Capture the cell that displays the provided text and extract its [x, y] central coordinate. 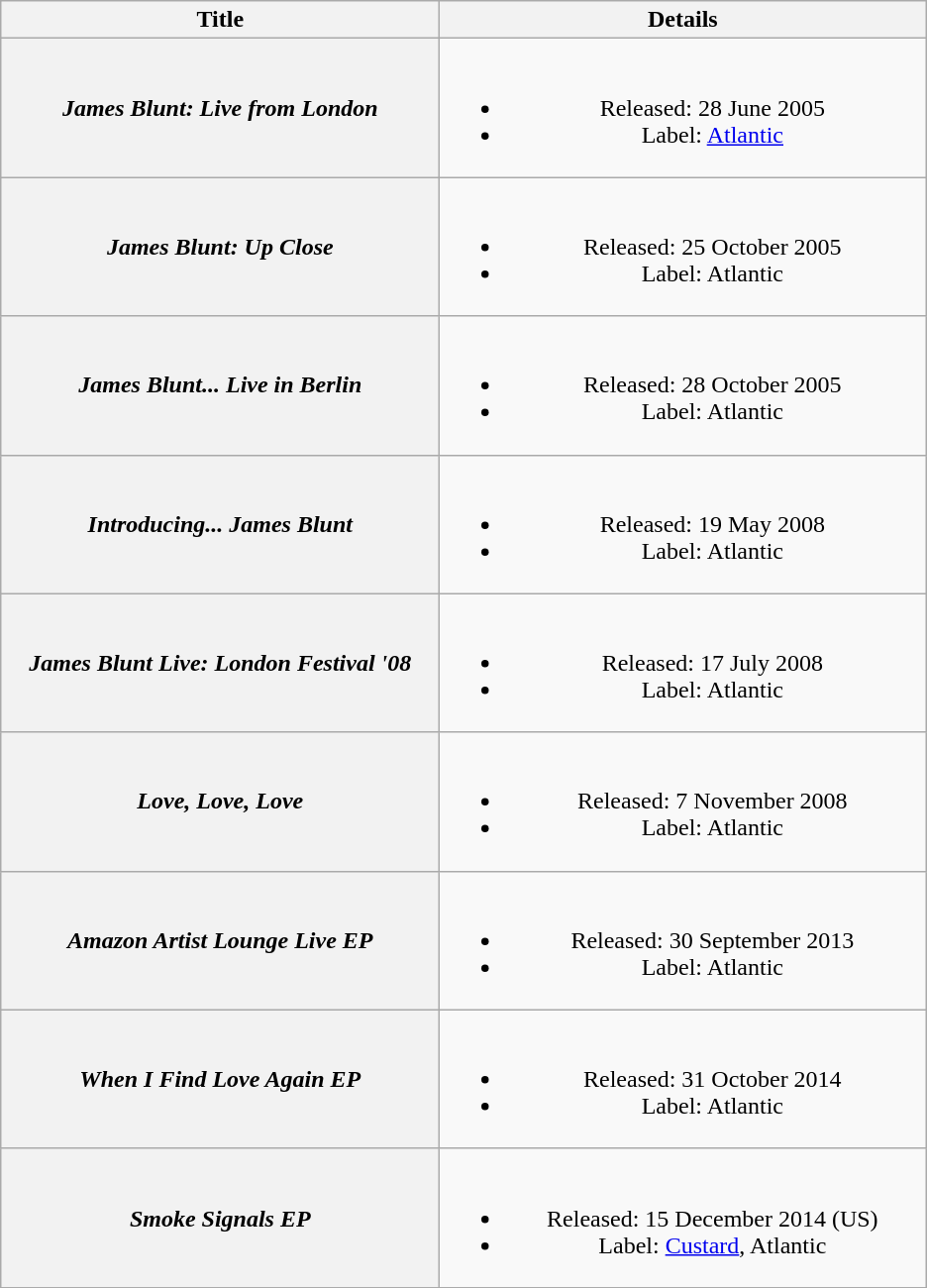
Released: 17 July 2008Label: Atlantic [683, 663]
Details [683, 20]
Released: 7 November 2008Label: Atlantic [683, 802]
Released: 28 June 2005Label: Atlantic [683, 108]
Released: 15 December 2014 (US)Label: Custard, Atlantic [683, 1218]
James Blunt: Up Close [220, 247]
Title [220, 20]
Released: 31 October 2014Label: Atlantic [683, 1079]
Smoke Signals EP [220, 1218]
Released: 28 October 2005Label: Atlantic [683, 385]
Released: 25 October 2005Label: Atlantic [683, 247]
James Blunt... Live in Berlin [220, 385]
Amazon Artist Lounge Live EP [220, 940]
James Blunt Live: London Festival '08 [220, 663]
Released: 19 May 2008Label: Atlantic [683, 524]
Love, Love, Love [220, 802]
Released: 30 September 2013Label: Atlantic [683, 940]
Introducing... James Blunt [220, 524]
James Blunt: Live from London [220, 108]
When I Find Love Again EP [220, 1079]
